Scan for the cell matching the given text and deliver its (x, y) coordinate at center. 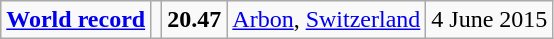
20.47 (194, 20)
World record (76, 20)
Arbon, Switzerland (326, 20)
4 June 2015 (490, 20)
